Extract the (X, Y) coordinate from the center of the cell holding the provided text.  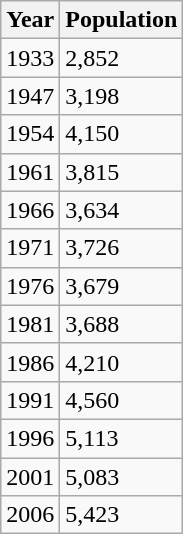
1961 (30, 172)
1981 (30, 324)
4,560 (122, 400)
2001 (30, 477)
1976 (30, 286)
3,679 (122, 286)
3,634 (122, 210)
1996 (30, 438)
Year (30, 20)
4,210 (122, 362)
1933 (30, 58)
1986 (30, 362)
3,815 (122, 172)
1947 (30, 96)
4,150 (122, 134)
3,726 (122, 248)
2006 (30, 515)
1954 (30, 134)
5,083 (122, 477)
Population (122, 20)
2,852 (122, 58)
5,113 (122, 438)
1966 (30, 210)
1971 (30, 248)
1991 (30, 400)
3,688 (122, 324)
3,198 (122, 96)
5,423 (122, 515)
